Pinpoint the cell where the given text exists, returning its [X, Y] midpoint coordinate. 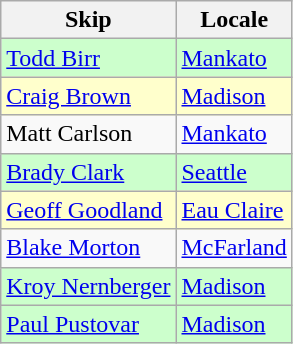
Brady Clark [88, 172]
Skip [88, 20]
Kroy Nernberger [88, 286]
Eau Claire [234, 210]
Matt Carlson [88, 134]
Craig Brown [88, 96]
Paul Pustovar [88, 324]
Locale [234, 20]
Blake Morton [88, 248]
Seattle [234, 172]
McFarland [234, 248]
Todd Birr [88, 58]
Geoff Goodland [88, 210]
